For the text-containing cell, return its midpoint in (x, y) coordinate format. 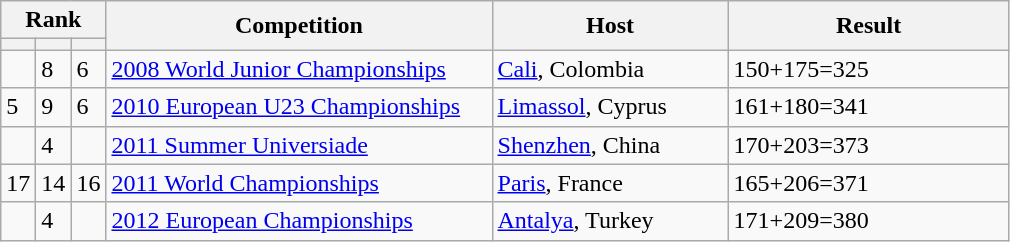
16 (88, 183)
Limassol, Cyprus (610, 107)
Rank (54, 20)
8 (54, 69)
Antalya, Turkey (610, 221)
17 (18, 183)
Paris, France (610, 183)
2012 European Championships (299, 221)
2011 Summer Universiade (299, 145)
150+175=325 (868, 69)
171+209=380 (868, 221)
2011 World Championships (299, 183)
170+203=373 (868, 145)
5 (18, 107)
Shenzhen, China (610, 145)
14 (54, 183)
Result (868, 26)
Host (610, 26)
2008 World Junior Championships (299, 69)
Cali, Colombia (610, 69)
9 (54, 107)
165+206=371 (868, 183)
2010 European U23 Championships (299, 107)
161+180=341 (868, 107)
Competition (299, 26)
